Find where the given text appears and provide that cell's center as (X, Y) coordinate. 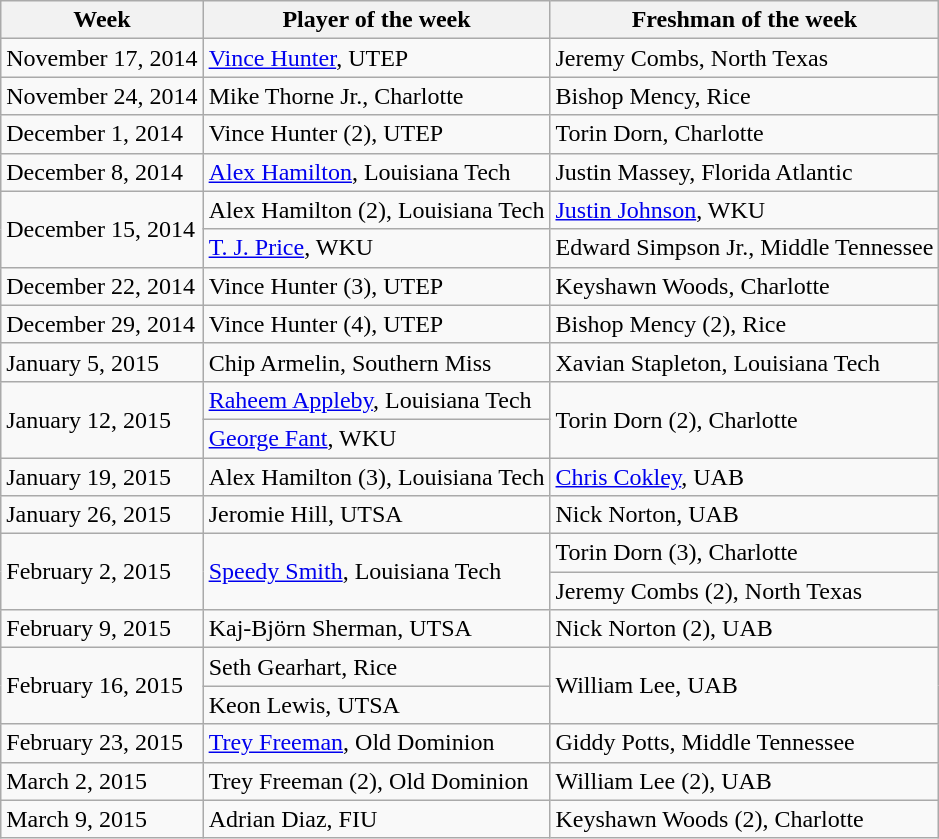
Kaj-Björn Sherman, UTSA (376, 629)
Alex Hamilton, Louisiana Tech (376, 172)
Jeromie Hill, UTSA (376, 515)
Alex Hamilton (3), Louisiana Tech (376, 477)
December 8, 2014 (102, 172)
Player of the week (376, 20)
Jeremy Combs, North Texas (744, 58)
Vince Hunter, UTEP (376, 58)
Raheem Appleby, Louisiana Tech (376, 400)
Nick Norton (2), UAB (744, 629)
Week (102, 20)
February 9, 2015 (102, 629)
Keyshawn Woods, Charlotte (744, 286)
Jeremy Combs (2), North Texas (744, 591)
Vince Hunter (4), UTEP (376, 324)
Bishop Mency, Rice (744, 96)
Vince Hunter (2), UTEP (376, 134)
T. J. Price, WKU (376, 248)
Trey Freeman, Old Dominion (376, 743)
December 29, 2014 (102, 324)
Chip Armelin, Southern Miss (376, 362)
Giddy Potts, Middle Tennessee (744, 743)
Justin Johnson, WKU (744, 210)
Torin Dorn (3), Charlotte (744, 553)
Keon Lewis, UTSA (376, 705)
January 26, 2015 (102, 515)
Alex Hamilton (2), Louisiana Tech (376, 210)
March 2, 2015 (102, 781)
Edward Simpson Jr., Middle Tennessee (744, 248)
December 22, 2014 (102, 286)
George Fant, WKU (376, 438)
William Lee, UAB (744, 686)
February 2, 2015 (102, 572)
Speedy Smith, Louisiana Tech (376, 572)
Trey Freeman (2), Old Dominion (376, 781)
Freshman of the week (744, 20)
Nick Norton, UAB (744, 515)
Justin Massey, Florida Atlantic (744, 172)
January 19, 2015 (102, 477)
November 17, 2014 (102, 58)
Torin Dorn, Charlotte (744, 134)
December 15, 2014 (102, 229)
February 16, 2015 (102, 686)
Keyshawn Woods (2), Charlotte (744, 819)
December 1, 2014 (102, 134)
Torin Dorn (2), Charlotte (744, 419)
Bishop Mency (2), Rice (744, 324)
Seth Gearhart, Rice (376, 667)
Chris Cokley, UAB (744, 477)
Xavian Stapleton, Louisiana Tech (744, 362)
January 5, 2015 (102, 362)
Mike Thorne Jr., Charlotte (376, 96)
Vince Hunter (3), UTEP (376, 286)
March 9, 2015 (102, 819)
William Lee (2), UAB (744, 781)
Adrian Diaz, FIU (376, 819)
February 23, 2015 (102, 743)
January 12, 2015 (102, 419)
November 24, 2014 (102, 96)
